Scan for the cell matching the given text and deliver its [X, Y] coordinate at center. 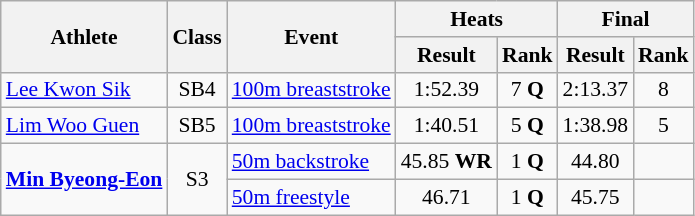
44.80 [596, 162]
Event [312, 36]
45.75 [596, 197]
5 Q [528, 126]
7 Q [528, 90]
50m freestyle [312, 197]
Athlete [84, 36]
1:40.51 [446, 126]
Lee Kwon Sik [84, 90]
Class [196, 36]
45.85 WR [446, 162]
5 [664, 126]
Heats [477, 19]
1:38.98 [596, 126]
46.71 [446, 197]
8 [664, 90]
1:52.39 [446, 90]
S3 [196, 180]
Lim Woo Guen [84, 126]
SB4 [196, 90]
50m backstroke [312, 162]
SB5 [196, 126]
Min Byeong-Eon [84, 180]
2:13.37 [596, 90]
Final [626, 19]
